Output the (X, Y) coordinate of the center of the cell containing the given text.  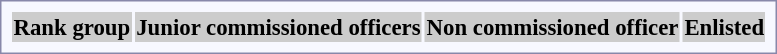
Non commissioned officer (552, 27)
Junior commissioned officers (278, 27)
Rank group (72, 27)
Enlisted (724, 27)
